Detect which cell encompasses the target text, then output its [X, Y] center coordinate. 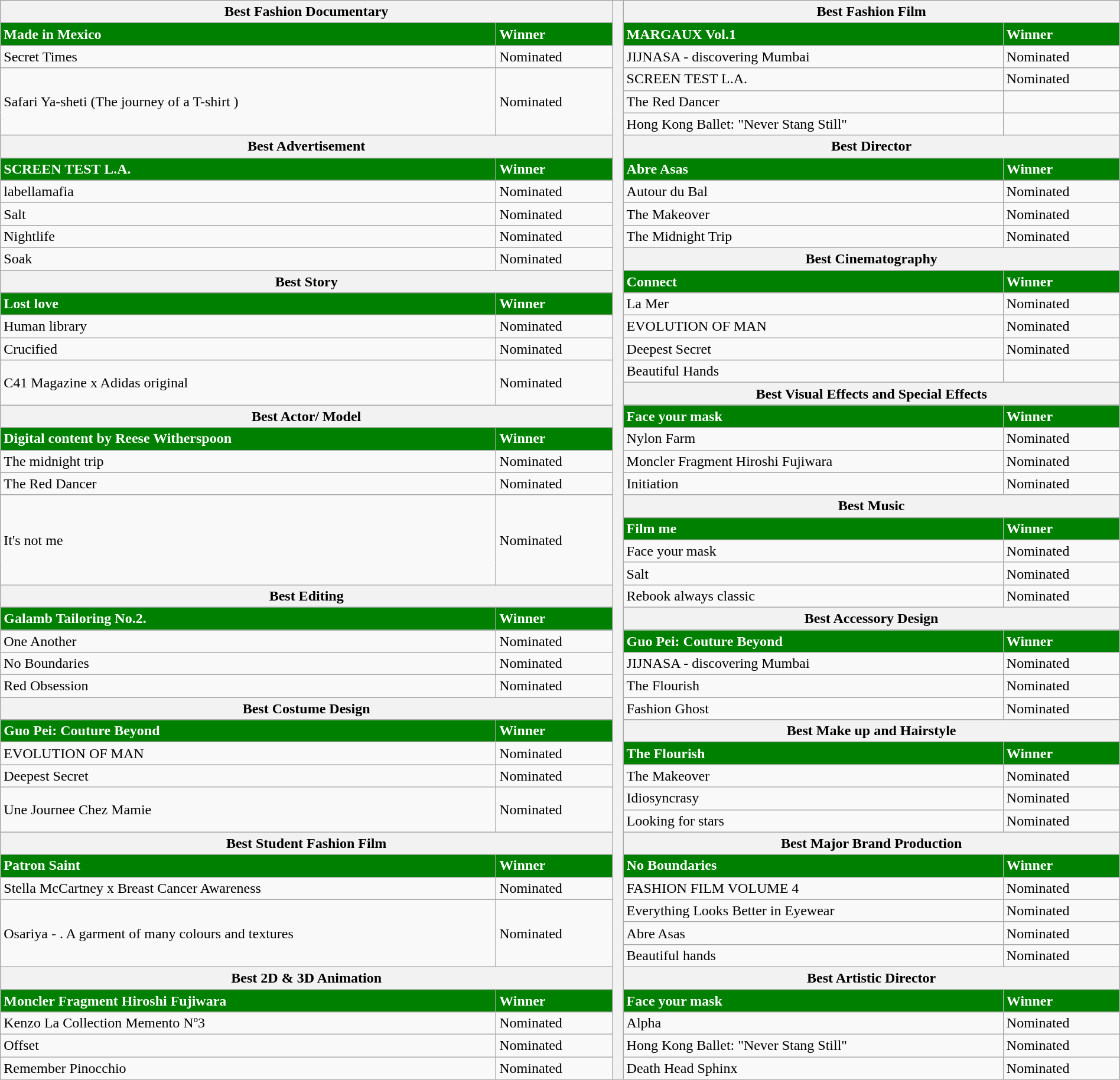
Beautiful hands [813, 955]
Film me [813, 528]
La Mer [813, 304]
Initiation [813, 484]
Nylon Farm [813, 439]
Best 2D & 3D Animation [307, 978]
Made in Mexico [248, 34]
MARGAUX Vol.1 [813, 34]
Best Actor/ Model [307, 416]
labellamafia [248, 191]
Nightlife [248, 236]
One Another [248, 641]
It's not me [248, 540]
Best Advertisement [307, 146]
Remember Pinocchio [248, 1068]
Offset [248, 1046]
Une Journee Chez Mamie [248, 810]
Kenzo La Collection Memento Nº3 [248, 1023]
Autour du Bal [813, 191]
Red Obsession [248, 686]
Safari Ya-sheti (The journey of a T-shirt ) [248, 102]
Best Costume Design [307, 709]
Best Director [871, 146]
Best Editing [307, 596]
Best Visual Effects and Special Effects [871, 394]
Fashion Ghost [813, 709]
Crucified [248, 349]
Best Cinematography [871, 259]
FASHION FILM VOLUME 4 [813, 888]
Best Artistic Director [871, 978]
Beautiful Hands [813, 371]
Looking for stars [813, 821]
Best Music [871, 506]
Best Major Brand Production [871, 843]
Patron Saint [248, 866]
Best Fashion Documentary [307, 12]
Stella McCartney x Breast Cancer Awareness [248, 888]
Best Fashion Film [871, 12]
Idiosyncrasy [813, 798]
Best Student Fashion Film [307, 843]
Death Head Sphinx [813, 1068]
Human library [248, 327]
Best Make up and Hairstyle [871, 731]
The Midnight Trip [813, 236]
Best Story [307, 282]
Connect [813, 282]
Rebook always classic [813, 596]
Galamb Tailoring No.2. [248, 618]
Everything Looks Better in Eyewear [813, 911]
Secret Times [248, 57]
C41 Magazine x Adidas original [248, 383]
Alpha [813, 1023]
Osariya - . A garment of many colours and textures [248, 933]
The midnight trip [248, 461]
Digital content by Reese Witherspoon [248, 439]
Best Accessory Design [871, 618]
Lost love [248, 304]
Soak [248, 259]
